Capture the cell that displays the provided text and extract its (X, Y) central coordinate. 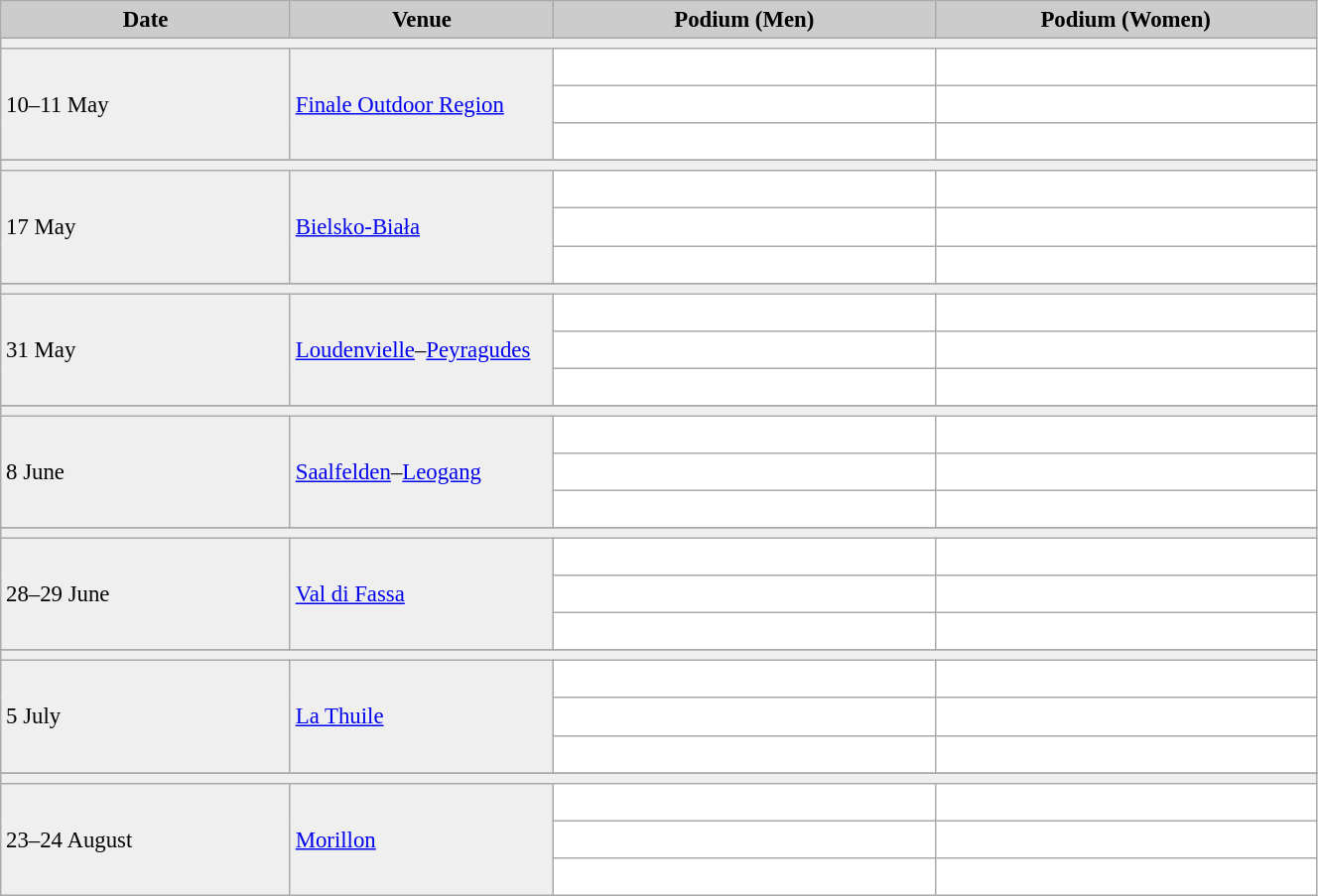
17 May (146, 226)
5 July (146, 716)
28–29 June (146, 595)
Podium (Men) (744, 20)
Venue (421, 20)
10–11 May (146, 105)
Loudenvielle–Peyragudes (421, 349)
Val di Fassa (421, 595)
Date (146, 20)
Morillon (421, 839)
Finale Outdoor Region (421, 105)
Saalfelden–Leogang (421, 472)
31 May (146, 349)
23–24 August (146, 839)
Podium (Women) (1125, 20)
Bielsko-Biała (421, 226)
La Thuile (421, 716)
8 June (146, 472)
